Find where the given text appears and provide that cell's center as [x, y] coordinate. 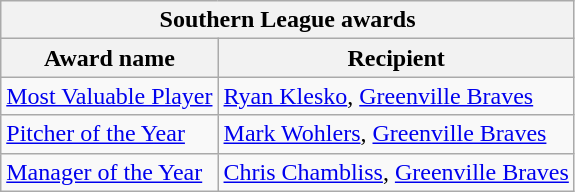
Recipient [396, 58]
Manager of the Year [110, 172]
Southern League awards [288, 20]
Mark Wohlers, Greenville Braves [396, 134]
Chris Chambliss, Greenville Braves [396, 172]
Ryan Klesko, Greenville Braves [396, 96]
Most Valuable Player [110, 96]
Award name [110, 58]
Pitcher of the Year [110, 134]
